Output the (x, y) coordinate of the center of the cell containing the given text.  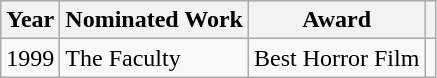
Year (30, 20)
1999 (30, 58)
Best Horror Film (336, 58)
Nominated Work (154, 20)
The Faculty (154, 58)
Award (336, 20)
